From the cell containing the given text, extract its center point as [X, Y] coordinate. 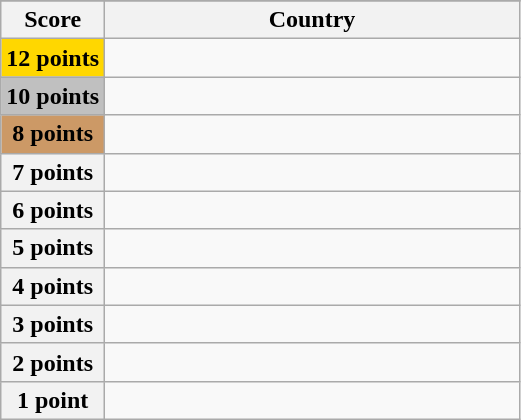
10 points [53, 96]
4 points [53, 286]
12 points [53, 58]
6 points [53, 210]
1 point [53, 400]
7 points [53, 172]
5 points [53, 248]
8 points [53, 134]
Country [312, 20]
Score [53, 20]
3 points [53, 324]
2 points [53, 362]
